Locate the cell with the specified text and output its [x, y] center coordinate. 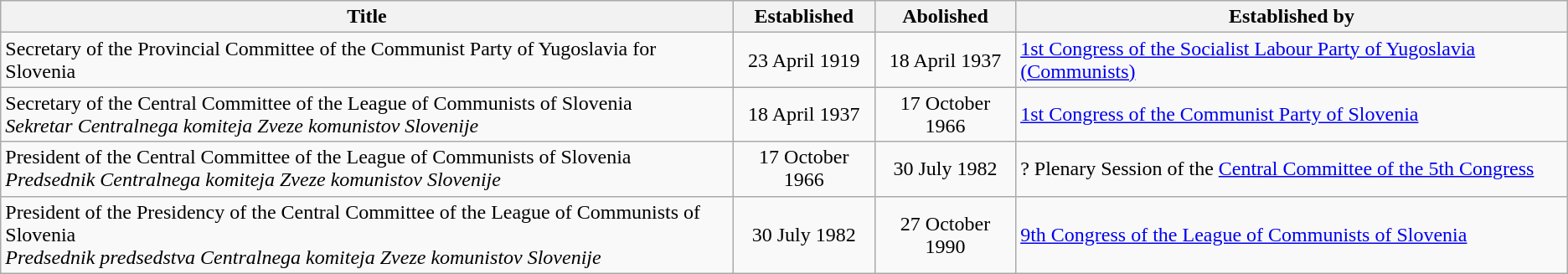
9th Congress of the League of Communists of Slovenia [1292, 235]
1st Congress of the Communist Party of Slovenia [1292, 114]
Abolished [945, 17]
? Plenary Session of the Central Committee of the 5th Congress [1292, 169]
Established by [1292, 17]
27 October 1990 [945, 235]
1st Congress of the Socialist Labour Party of Yugoslavia (Communists) [1292, 60]
Title [367, 17]
Established [804, 17]
23 April 1919 [804, 60]
Secretary of the Provincial Committee of the Communist Party of Yugoslavia for Slovenia [367, 60]
Secretary of the Central Committee of the League of Communists of SloveniaSekretar Centralnega komiteja Zveze komunistov Slovenije [367, 114]
President of the Central Committee of the League of Communists of SloveniaPredsednik Centralnega komiteja Zveze komunistov Slovenije [367, 169]
